Capture the cell that displays the provided text and extract its [X, Y] central coordinate. 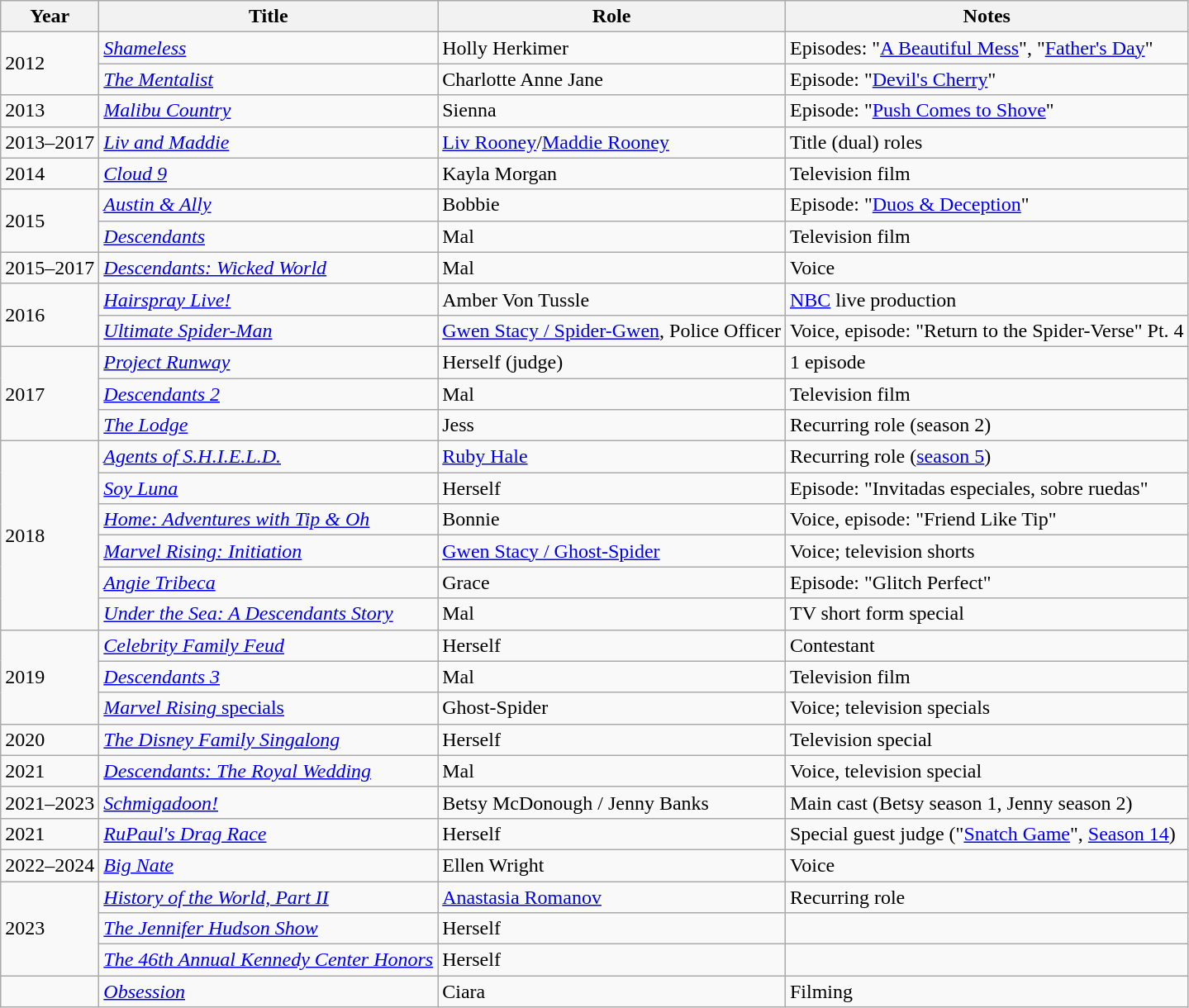
RuPaul's Drag Race [269, 834]
Voice; television specials [987, 708]
Cloud 9 [269, 174]
The Lodge [269, 426]
NBC live production [987, 299]
Gwen Stacy / Spider-Gwen, Police Officer [611, 330]
Descendants 3 [269, 677]
Marvel Rising: Initiation [269, 551]
Home: Adventures with Tip & Oh [269, 520]
2017 [50, 393]
Year [50, 17]
Episode: "Glitch Perfect" [987, 582]
Descendants: The Royal Wedding [269, 771]
Gwen Stacy / Ghost-Spider [611, 551]
Ghost-Spider [611, 708]
Agents of S.H.I.E.L.D. [269, 457]
Main cast (Betsy season 1, Jenny season 2) [987, 802]
Voice, episode: "Friend Like Tip" [987, 520]
Episode: "Duos & Deception" [987, 205]
Austin & Ally [269, 205]
Shameless [269, 48]
Episodes: "A Beautiful Mess", "Father's Day" [987, 48]
Liv and Maddie [269, 142]
Bobbie [611, 205]
Recurring role (season 2) [987, 426]
Under the Sea: A Descendants Story [269, 614]
Episode: "Invitadas especiales, sobre ruedas" [987, 488]
Angie Tribeca [269, 582]
2013 [50, 111]
Liv Rooney/Maddie Rooney [611, 142]
Kayla Morgan [611, 174]
Hairspray Live! [269, 299]
2016 [50, 315]
Obsession [269, 991]
Amber Von Tussle [611, 299]
Recurring role (season 5) [987, 457]
Bonnie [611, 520]
2022–2024 [50, 865]
Ruby Hale [611, 457]
Ellen Wright [611, 865]
Big Nate [269, 865]
Title (dual) roles [987, 142]
Television special [987, 739]
Voice; television shorts [987, 551]
2019 [50, 677]
Recurring role [987, 896]
Schmigadoon! [269, 802]
2018 [50, 535]
Notes [987, 17]
2014 [50, 174]
Betsy McDonough / Jenny Banks [611, 802]
Episode: "Devil's Cherry" [987, 79]
Voice, television special [987, 771]
Special guest judge ("Snatch Game", Season 14) [987, 834]
Descendants [269, 236]
Anastasia Romanov [611, 896]
Ultimate Spider-Man [269, 330]
Herself (judge) [611, 362]
Filming [987, 991]
The 46th Annual Kennedy Center Honors [269, 960]
Soy Luna [269, 488]
2020 [50, 739]
2015–2017 [50, 268]
Role [611, 17]
2015 [50, 221]
The Disney Family Singalong [269, 739]
Descendants: Wicked World [269, 268]
2021–2023 [50, 802]
Episode: "Push Comes to Shove" [987, 111]
Celebrity Family Feud [269, 645]
Grace [611, 582]
TV short form special [987, 614]
Title [269, 17]
Voice, episode: "Return to the Spider-Verse" Pt. 4 [987, 330]
Descendants 2 [269, 394]
Malibu Country [269, 111]
Ciara [611, 991]
Contestant [987, 645]
2023 [50, 928]
Charlotte Anne Jane [611, 79]
Sienna [611, 111]
Holly Herkimer [611, 48]
1 episode [987, 362]
History of the World, Part II [269, 896]
Project Runway [269, 362]
The Jennifer Hudson Show [269, 929]
Marvel Rising specials [269, 708]
Jess [611, 426]
2013–2017 [50, 142]
2012 [50, 64]
The Mentalist [269, 79]
